Pinpoint the cell where the given text exists, returning its (X, Y) midpoint coordinate. 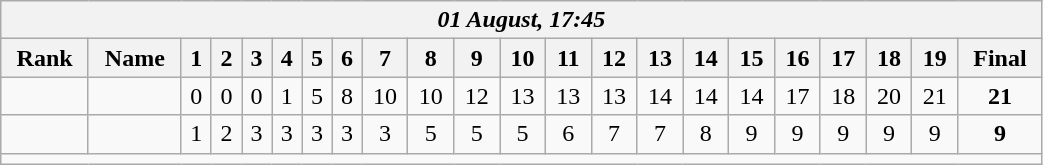
Final (1000, 58)
11 (568, 58)
20 (889, 96)
Name (134, 58)
4 (287, 58)
Rank (45, 58)
16 (797, 58)
19 (935, 58)
15 (752, 58)
01 August, 17:45 (522, 20)
